Search for the cell housing the specified text and yield its (x, y) center coordinate. 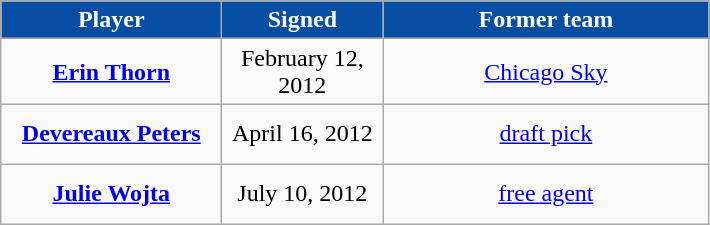
Signed (302, 20)
Erin Thorn (112, 72)
draft pick (546, 134)
Devereaux Peters (112, 134)
free agent (546, 194)
Julie Wojta (112, 194)
Player (112, 20)
July 10, 2012 (302, 194)
Chicago Sky (546, 72)
Former team (546, 20)
February 12, 2012 (302, 72)
April 16, 2012 (302, 134)
